Pinpoint the cell where the given text exists, returning its (X, Y) midpoint coordinate. 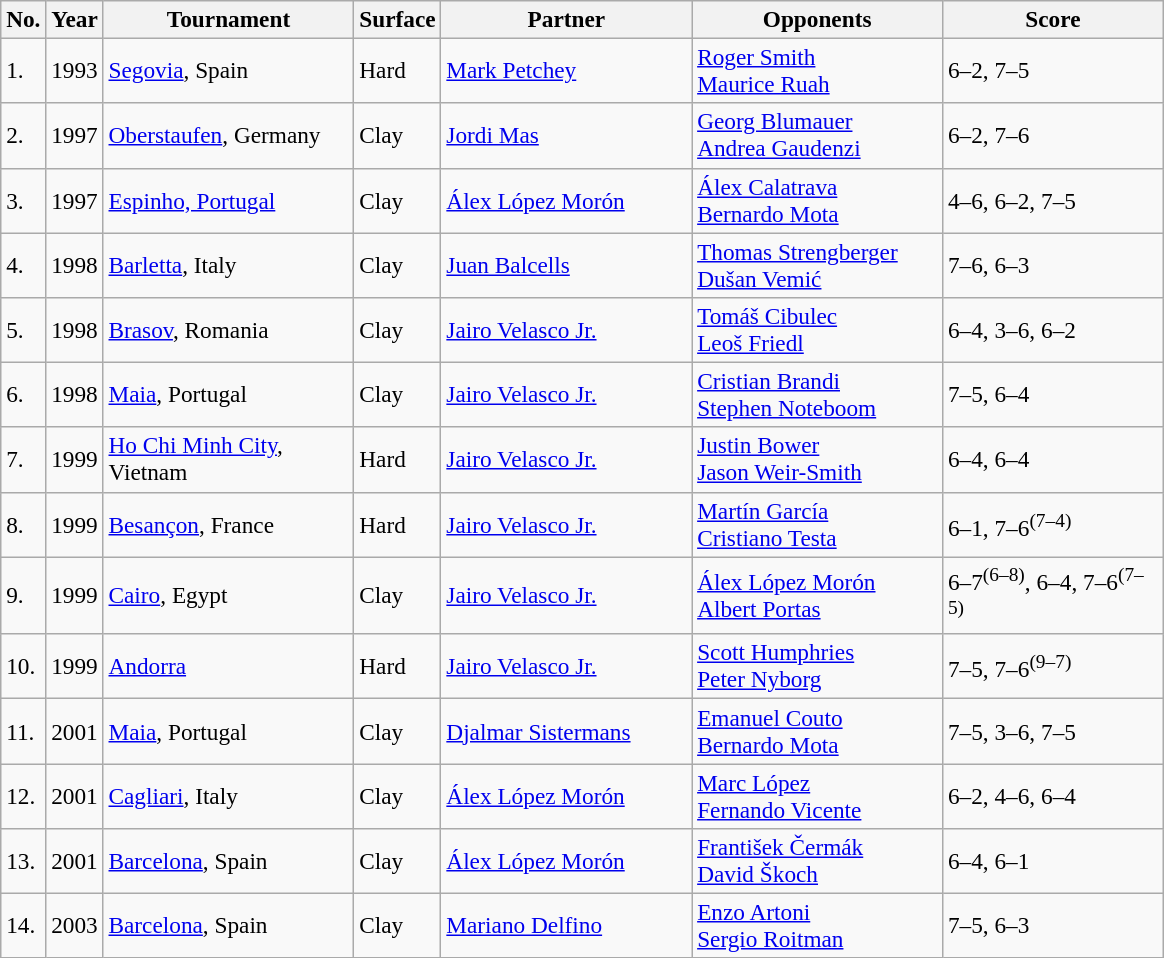
Segovia, Spain (228, 70)
Juan Balcells (566, 264)
6–1, 7–6(7–4) (1054, 524)
12. (24, 796)
Roger Smith Maurice Ruah (818, 70)
14. (24, 926)
Jordi Mas (566, 136)
1993 (74, 70)
Surface (398, 19)
Álex Calatrava Bernardo Mota (818, 200)
13. (24, 860)
6–4, 6–4 (1054, 460)
6–4, 6–1 (1054, 860)
Enzo Artoni Sergio Roitman (818, 926)
Emanuel Couto Bernardo Mota (818, 730)
Georg Blumauer Andrea Gaudenzi (818, 136)
1. (24, 70)
Tournament (228, 19)
Opponents (818, 19)
Mariano Delfino (566, 926)
No. (24, 19)
6–7(6–8), 6–4, 7–6(7–5) (1054, 594)
Year (74, 19)
Besançon, France (228, 524)
Scott Humphries Peter Nyborg (818, 666)
2. (24, 136)
9. (24, 594)
6–4, 3–6, 6–2 (1054, 330)
7–6, 6–3 (1054, 264)
5. (24, 330)
Oberstaufen, Germany (228, 136)
6–2, 7–5 (1054, 70)
4. (24, 264)
6. (24, 394)
Cagliari, Italy (228, 796)
7–5, 3–6, 7–5 (1054, 730)
Ho Chi Minh City, Vietnam (228, 460)
6–2, 7–6 (1054, 136)
Barletta, Italy (228, 264)
Mark Petchey (566, 70)
Tomáš Cibulec Leoš Friedl (818, 330)
Andorra (228, 666)
Djalmar Sistermans (566, 730)
Score (1054, 19)
Cristian Brandi Stephen Noteboom (818, 394)
7–5, 7–6(9–7) (1054, 666)
Partner (566, 19)
Brasov, Romania (228, 330)
4–6, 6–2, 7–5 (1054, 200)
7–5, 6–4 (1054, 394)
Espinho, Portugal (228, 200)
Álex López Morón Albert Portas (818, 594)
Cairo, Egypt (228, 594)
Martín García Cristiano Testa (818, 524)
8. (24, 524)
7. (24, 460)
Marc López Fernando Vicente (818, 796)
7–5, 6–3 (1054, 926)
Justin Bower Jason Weir-Smith (818, 460)
10. (24, 666)
11. (24, 730)
3. (24, 200)
6–2, 4–6, 6–4 (1054, 796)
František Čermák David Škoch (818, 860)
Thomas Strengberger Dušan Vemić (818, 264)
2003 (74, 926)
